For the text-containing cell, return its midpoint in (X, Y) coordinate format. 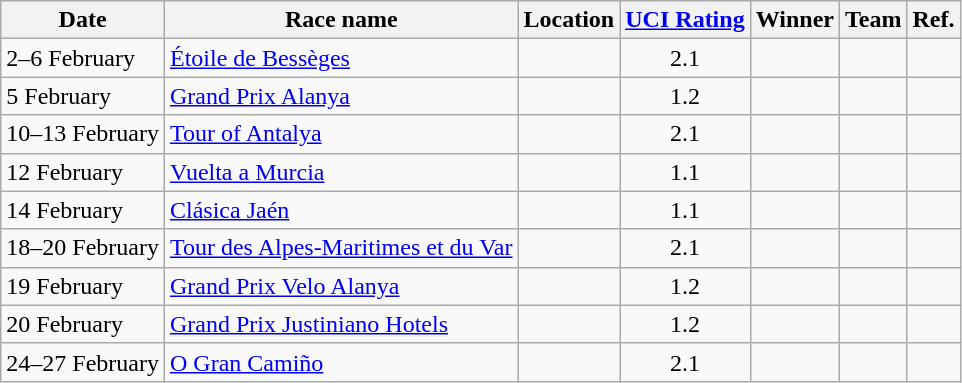
19 February (83, 286)
Tour of Antalya (341, 134)
Ref. (934, 20)
Tour des Alpes-Maritimes et du Var (341, 248)
2–6 February (83, 58)
5 February (83, 96)
10–13 February (83, 134)
Étoile de Bessèges (341, 58)
Grand Prix Justiniano Hotels (341, 324)
Team (873, 20)
O Gran Camiño (341, 362)
Race name (341, 20)
20 February (83, 324)
Grand Prix Alanya (341, 96)
24–27 February (83, 362)
18–20 February (83, 248)
Location (569, 20)
UCI Rating (685, 20)
Vuelta a Murcia (341, 172)
Date (83, 20)
12 February (83, 172)
Grand Prix Velo Alanya (341, 286)
14 February (83, 210)
Winner (794, 20)
Clásica Jaén (341, 210)
